Output the [X, Y] coordinate of the center of the cell containing the given text.  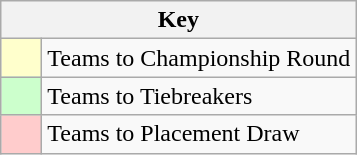
Key [178, 20]
Teams to Tiebreakers [199, 96]
Teams to Championship Round [199, 58]
Teams to Placement Draw [199, 134]
